Find where the given text appears and provide that cell's center as (X, Y) coordinate. 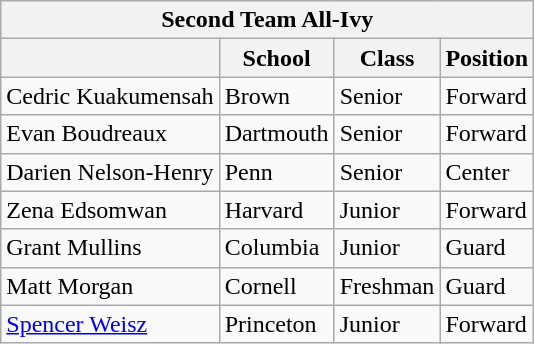
Freshman (387, 286)
Harvard (276, 210)
School (276, 58)
Evan Boudreaux (110, 134)
Grant Mullins (110, 248)
Penn (276, 172)
Princeton (276, 324)
Cornell (276, 286)
Position (487, 58)
Zena Edsomwan (110, 210)
Matt Morgan (110, 286)
Spencer Weisz (110, 324)
Brown (276, 96)
Class (387, 58)
Dartmouth (276, 134)
Center (487, 172)
Second Team All-Ivy (268, 20)
Cedric Kuakumensah (110, 96)
Columbia (276, 248)
Darien Nelson-Henry (110, 172)
